Provide the [X, Y] coordinate of the cell's center where the given text is located.  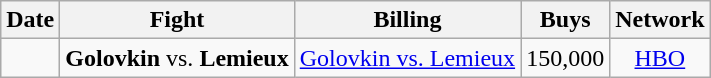
150,000 [566, 58]
Buys [566, 20]
Network [660, 20]
Date [30, 20]
Billing [407, 20]
HBO [660, 58]
Fight [177, 20]
